Identify which cell holds the provided text, then report its (x, y) central coordinate. 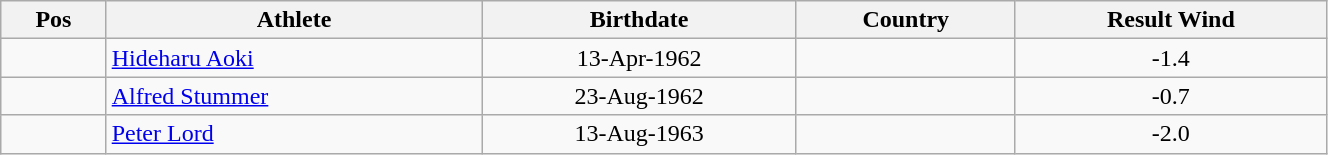
Country (906, 20)
Hideharu Aoki (294, 58)
13-Apr-1962 (639, 58)
13-Aug-1963 (639, 134)
-2.0 (1170, 134)
Birthdate (639, 20)
-1.4 (1170, 58)
Alfred Stummer (294, 96)
Athlete (294, 20)
23-Aug-1962 (639, 96)
Pos (54, 20)
Peter Lord (294, 134)
-0.7 (1170, 96)
Result Wind (1170, 20)
